Find where the given text appears and provide that cell's center as (X, Y) coordinate. 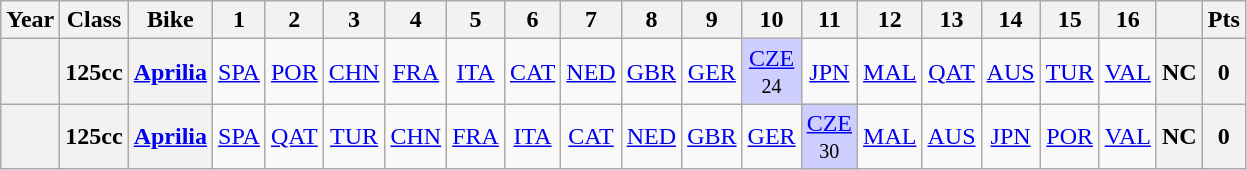
6 (532, 20)
14 (1010, 20)
2 (294, 20)
3 (354, 20)
11 (829, 20)
12 (890, 20)
Class (94, 20)
9 (712, 20)
8 (651, 20)
5 (476, 20)
Year (30, 20)
Pts (1224, 20)
4 (416, 20)
15 (1070, 20)
1 (240, 20)
10 (772, 20)
CZE24 (772, 72)
7 (591, 20)
CZE30 (829, 136)
16 (1128, 20)
13 (952, 20)
Bike (170, 20)
